Detect which cell encompasses the target text, then output its [X, Y] center coordinate. 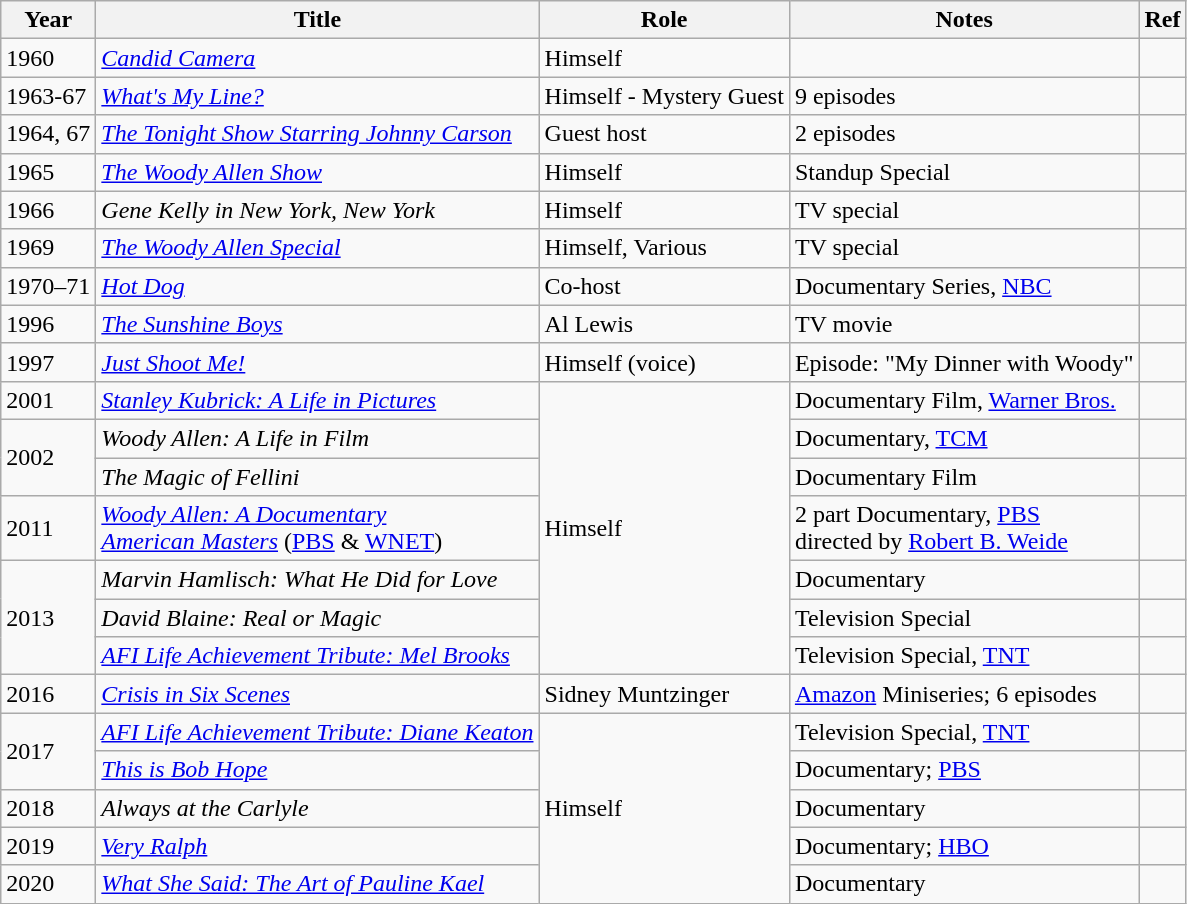
2001 [48, 400]
Al Lewis [664, 324]
AFI Life Achievement Tribute: Mel Brooks [318, 656]
The Woody Allen Show [318, 172]
Notes [964, 20]
Ref [1162, 20]
2016 [48, 694]
Very Ralph [318, 846]
2 part Documentary, PBSdirected by Robert B. Weide [964, 528]
1996 [48, 324]
Sidney Muntzinger [664, 694]
1970–71 [48, 286]
Documentary Series, NBC [964, 286]
David Blaine: Real or Magic [318, 618]
Crisis in Six Scenes [318, 694]
2011 [48, 528]
Documentary, TCM [964, 438]
2017 [48, 751]
This is Bob Hope [318, 770]
1960 [48, 58]
2019 [48, 846]
1966 [48, 210]
What's My Line? [318, 96]
Guest host [664, 134]
1963-67 [48, 96]
Documentary; HBO [964, 846]
What She Said: The Art of Pauline Kael [318, 884]
Always at the Carlyle [318, 808]
Title [318, 20]
1964, 67 [48, 134]
2013 [48, 618]
Co-host [664, 286]
1969 [48, 248]
The Tonight Show Starring Johnny Carson [318, 134]
Marvin Hamlisch: What He Did for Love [318, 580]
2002 [48, 457]
Stanley Kubrick: A Life in Pictures [318, 400]
Woody Allen: A DocumentaryAmerican Masters (PBS & WNET) [318, 528]
Documentary Film, Warner Bros. [964, 400]
Episode: "My Dinner with Woody" [964, 362]
2018 [48, 808]
Hot Dog [318, 286]
The Woody Allen Special [318, 248]
Documentary; PBS [964, 770]
Candid Camera [318, 58]
Standup Special [964, 172]
Himself - Mystery Guest [664, 96]
TV movie [964, 324]
Woody Allen: A Life in Film [318, 438]
Television Special [964, 618]
The Magic of Fellini [318, 477]
Year [48, 20]
Role [664, 20]
Himself, Various [664, 248]
Documentary Film [964, 477]
2 episodes [964, 134]
AFI Life Achievement Tribute: Diane Keaton [318, 732]
Just Shoot Me! [318, 362]
Himself (voice) [664, 362]
2020 [48, 884]
9 episodes [964, 96]
Amazon Miniseries; 6 episodes [964, 694]
The Sunshine Boys [318, 324]
Gene Kelly in New York, New York [318, 210]
1997 [48, 362]
1965 [48, 172]
